Find where the given text appears and provide that cell's center as [x, y] coordinate. 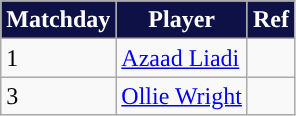
Ref [270, 20]
Ollie Wright [182, 96]
1 [58, 58]
3 [58, 96]
Azaad Liadi [182, 58]
Player [182, 20]
Matchday [58, 20]
